Search for the cell housing the specified text and yield its (X, Y) center coordinate. 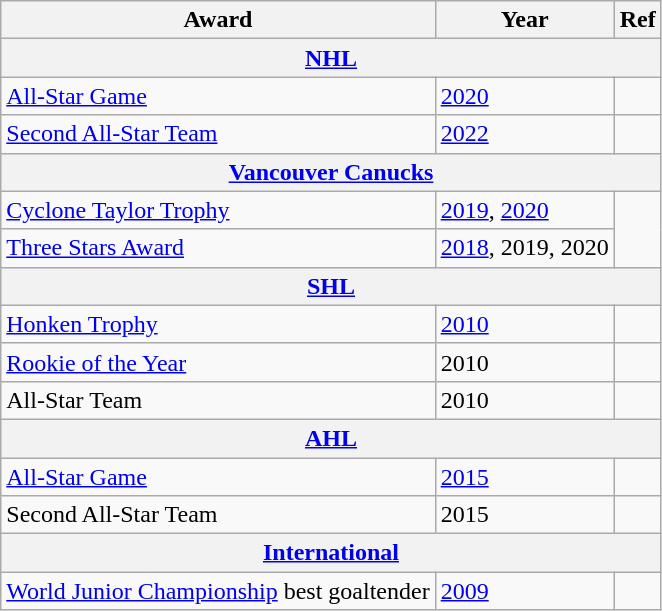
Cyclone Taylor Trophy (218, 210)
2009 (524, 591)
2018, 2019, 2020 (524, 248)
AHL (332, 438)
World Junior Championship best goaltender (218, 591)
NHL (332, 58)
2020 (524, 96)
Three Stars Award (218, 248)
Honken Trophy (218, 324)
Rookie of the Year (218, 362)
Year (524, 20)
SHL (332, 286)
International (332, 553)
Vancouver Canucks (332, 172)
2022 (524, 134)
Award (218, 20)
All-Star Team (218, 400)
Ref (638, 20)
2019, 2020 (524, 210)
